Scan for the cell matching the given text and deliver its (x, y) coordinate at center. 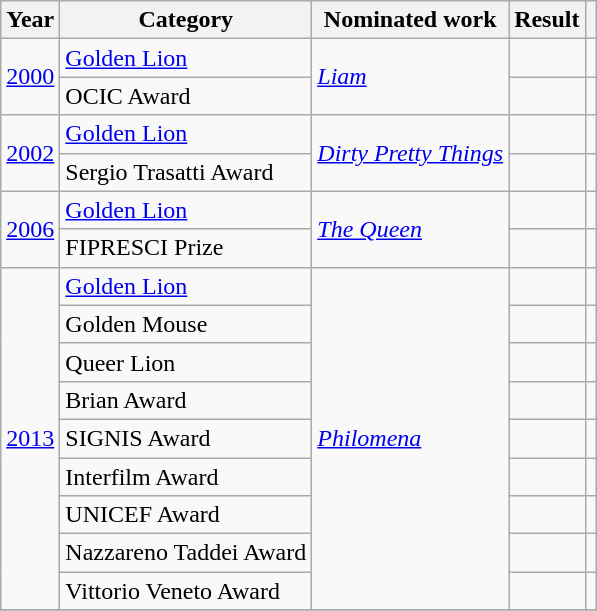
Brian Award (186, 400)
OCIC Award (186, 96)
2002 (30, 153)
Category (186, 20)
Philomena (410, 438)
2006 (30, 229)
The Queen (410, 229)
Result (547, 20)
Vittorio Veneto Award (186, 591)
Queer Lion (186, 362)
Golden Mouse (186, 324)
Dirty Pretty Things (410, 153)
2013 (30, 438)
Nazzareno Taddei Award (186, 553)
UNICEF Award (186, 515)
Year (30, 20)
2000 (30, 77)
Sergio Trasatti Award (186, 172)
Interfilm Award (186, 477)
Nominated work (410, 20)
SIGNIS Award (186, 438)
FIPRESCI Prize (186, 248)
Liam (410, 77)
